Identify which cell holds the provided text, then report its [X, Y] central coordinate. 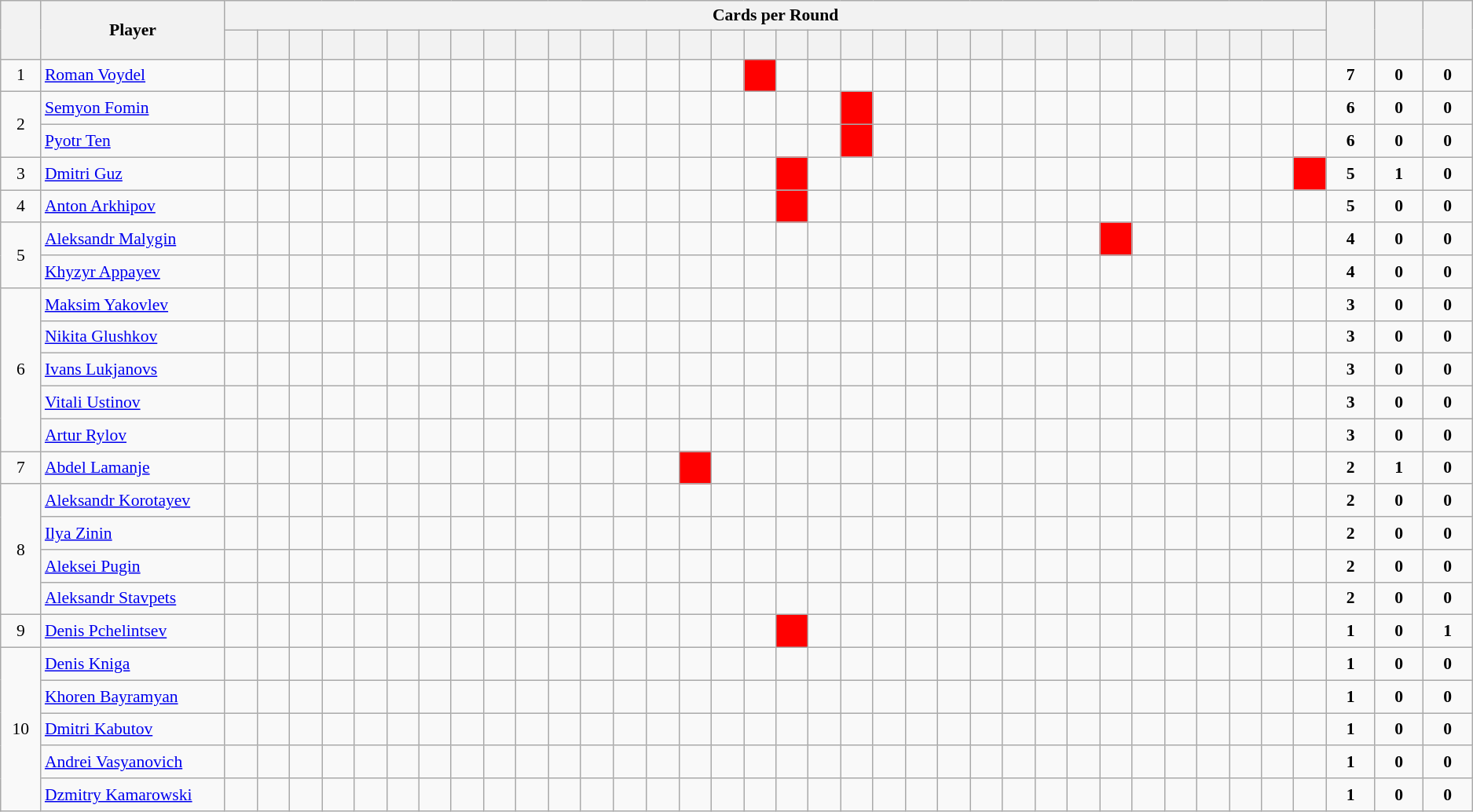
Roman Voydel [133, 75]
Dmitri Kabutov [133, 730]
Player [133, 30]
Semyon Fomin [133, 108]
Dmitri Guz [133, 174]
Khyzyr Appayev [133, 272]
Artur Rylov [133, 435]
Aleksandr Stavpets [133, 598]
10 [20, 730]
9 [20, 631]
Aleksei Pugin [133, 566]
Aleksandr Malygin [133, 240]
Pyotr Ten [133, 141]
Nikita Glushkov [133, 337]
8 [20, 550]
Denis Pchelintsev [133, 631]
Maksim Yakovlev [133, 305]
Andrei Vasyanovich [133, 763]
Denis Kniga [133, 664]
Dzmitry Kamarowski [133, 795]
Abdel Lamanje [133, 468]
Vitali Ustinov [133, 403]
Cards per Round [775, 16]
Ivans Lukjanovs [133, 370]
Anton Arkhipov [133, 207]
Aleksandr Korotayev [133, 501]
Ilya Zinin [133, 533]
Khoren Bayramyan [133, 697]
